Scan for the cell matching the given text and deliver its (X, Y) coordinate at center. 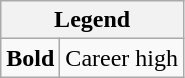
Career high (122, 58)
Bold (30, 58)
Legend (92, 20)
